Capture the cell that displays the provided text and extract its (x, y) central coordinate. 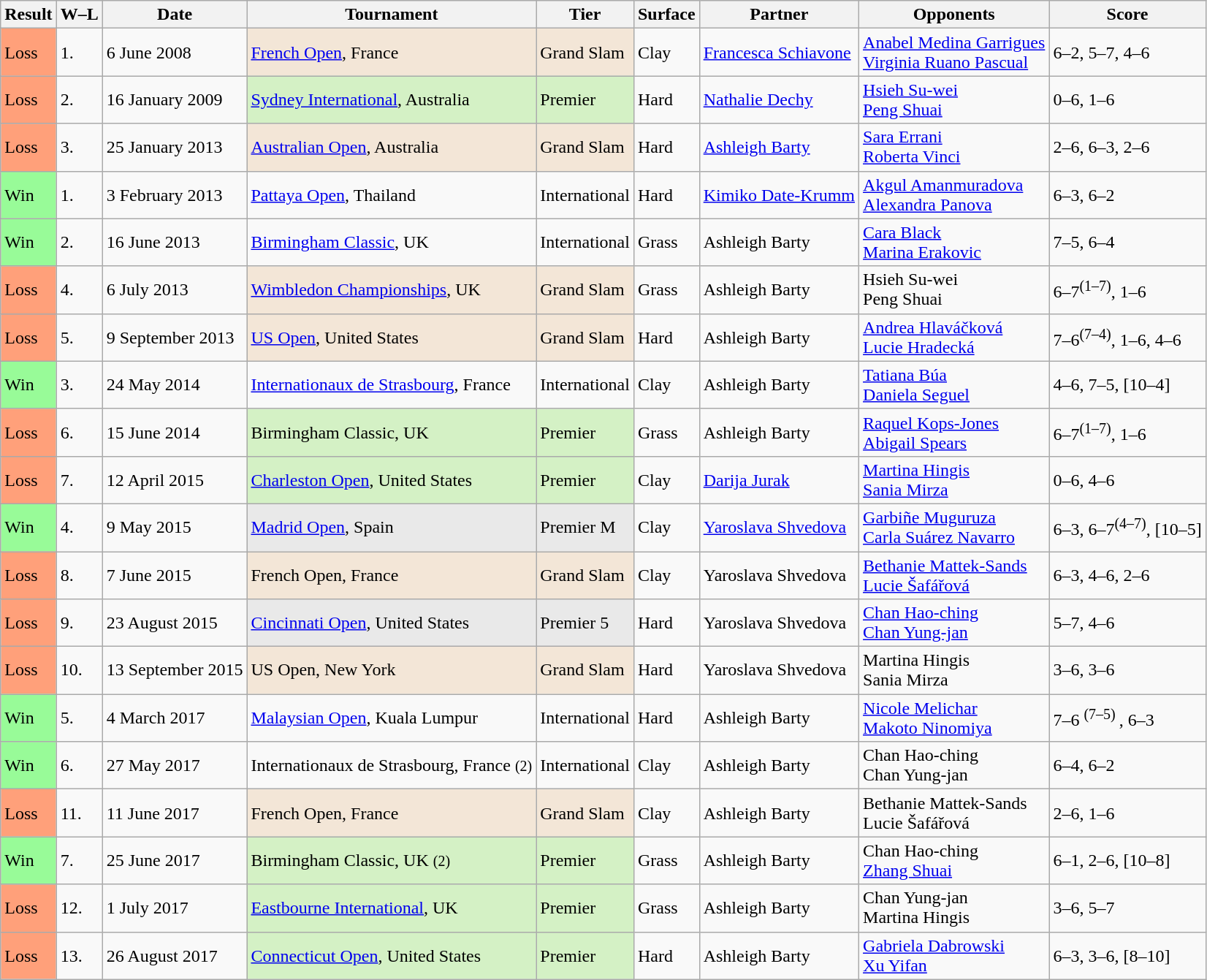
Premier M (585, 528)
Garbiñe Muguruza Carla Suárez Navarro (954, 528)
3 February 2013 (175, 194)
3–6, 3–6 (1127, 671)
Gabriela Dabrowski Xu Yifan (954, 956)
6–2, 5–7, 4–6 (1127, 53)
24 May 2014 (175, 384)
4–6, 7–5, [10–4] (1127, 384)
13 September 2015 (175, 671)
Nathalie Dechy (779, 99)
Internationaux de Strasbourg, France (2) (392, 766)
23 August 2015 (175, 623)
Akgul Amanmuradova Alexandra Panova (954, 194)
8. (79, 574)
6–3, 4–6, 2–6 (1127, 574)
10. (79, 671)
Malaysian Open, Kuala Lumpur (392, 718)
12 April 2015 (175, 479)
12. (79, 908)
9. (79, 623)
27 May 2017 (175, 766)
W–L (79, 15)
Surface (666, 15)
Eastbourne International, UK (392, 908)
9 May 2015 (175, 528)
Andrea Hlaváčková Lucie Hradecká (954, 338)
Sydney International, Australia (392, 99)
Date (175, 15)
Pattaya Open, Thailand (392, 194)
16 January 2009 (175, 99)
11. (79, 813)
2–6, 1–6 (1127, 813)
Cincinnati Open, United States (392, 623)
Result (28, 15)
US Open, New York (392, 671)
9 September 2013 (175, 338)
6 June 2008 (175, 53)
Tournament (392, 15)
Australian Open, Australia (392, 148)
7 June 2015 (175, 574)
Score (1127, 15)
Tier (585, 15)
25 June 2017 (175, 861)
Sara Errani Roberta Vinci (954, 148)
6–3, 6–7(4–7), [10–5] (1127, 528)
Partner (779, 15)
26 August 2017 (175, 956)
Chan Yung-jan Martina Hingis (954, 908)
3–6, 5–7 (1127, 908)
Madrid Open, Spain (392, 528)
16 June 2013 (175, 243)
Birmingham Classic, UK (2) (392, 861)
6–4, 6–2 (1127, 766)
Premier 5 (585, 623)
Connecticut Open, United States (392, 956)
25 January 2013 (175, 148)
4 March 2017 (175, 718)
1 July 2017 (175, 908)
Wimbledon Championships, UK (392, 289)
15 June 2014 (175, 433)
6–3, 3–6, [8–10] (1127, 956)
7–6 (7–5) , 6–3 (1127, 718)
Raquel Kops-Jones Abigail Spears (954, 433)
Francesca Schiavone (779, 53)
Tatiana Búa Daniela Seguel (954, 384)
5–7, 4–6 (1127, 623)
13. (79, 956)
11 June 2017 (175, 813)
US Open, United States (392, 338)
Darija Jurak (779, 479)
2–6, 6–3, 2–6 (1127, 148)
Kimiko Date-Krumm (779, 194)
0–6, 1–6 (1127, 99)
Chan Hao-ching Zhang Shuai (954, 861)
7–6(7–4), 1–6, 4–6 (1127, 338)
Anabel Medina Garrigues Virginia Ruano Pascual (954, 53)
0–6, 4–6 (1127, 479)
Internationaux de Strasbourg, France (392, 384)
Opponents (954, 15)
6–3, 6–2 (1127, 194)
6 July 2013 (175, 289)
Nicole Melichar Makoto Ninomiya (954, 718)
Cara Black Marina Erakovic (954, 243)
7–5, 6–4 (1127, 243)
Charleston Open, United States (392, 479)
6–1, 2–6, [10–8] (1127, 861)
